Pinpoint the cell where the given text exists, returning its [x, y] midpoint coordinate. 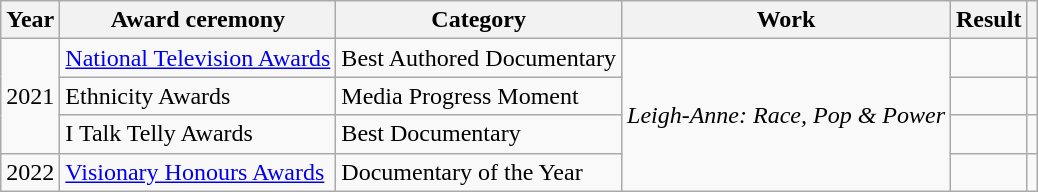
Best Documentary [479, 134]
National Television Awards [198, 58]
Leigh-Anne: Race, Pop & Power [786, 115]
Documentary of the Year [479, 172]
I Talk Telly Awards [198, 134]
Ethnicity Awards [198, 96]
2021 [30, 96]
2022 [30, 172]
Award ceremony [198, 20]
Year [30, 20]
Result [989, 20]
Best Authored Documentary [479, 58]
Category [479, 20]
Visionary Honours Awards [198, 172]
Media Progress Moment [479, 96]
Work [786, 20]
